From the cell containing the given text, extract its center point as [X, Y] coordinate. 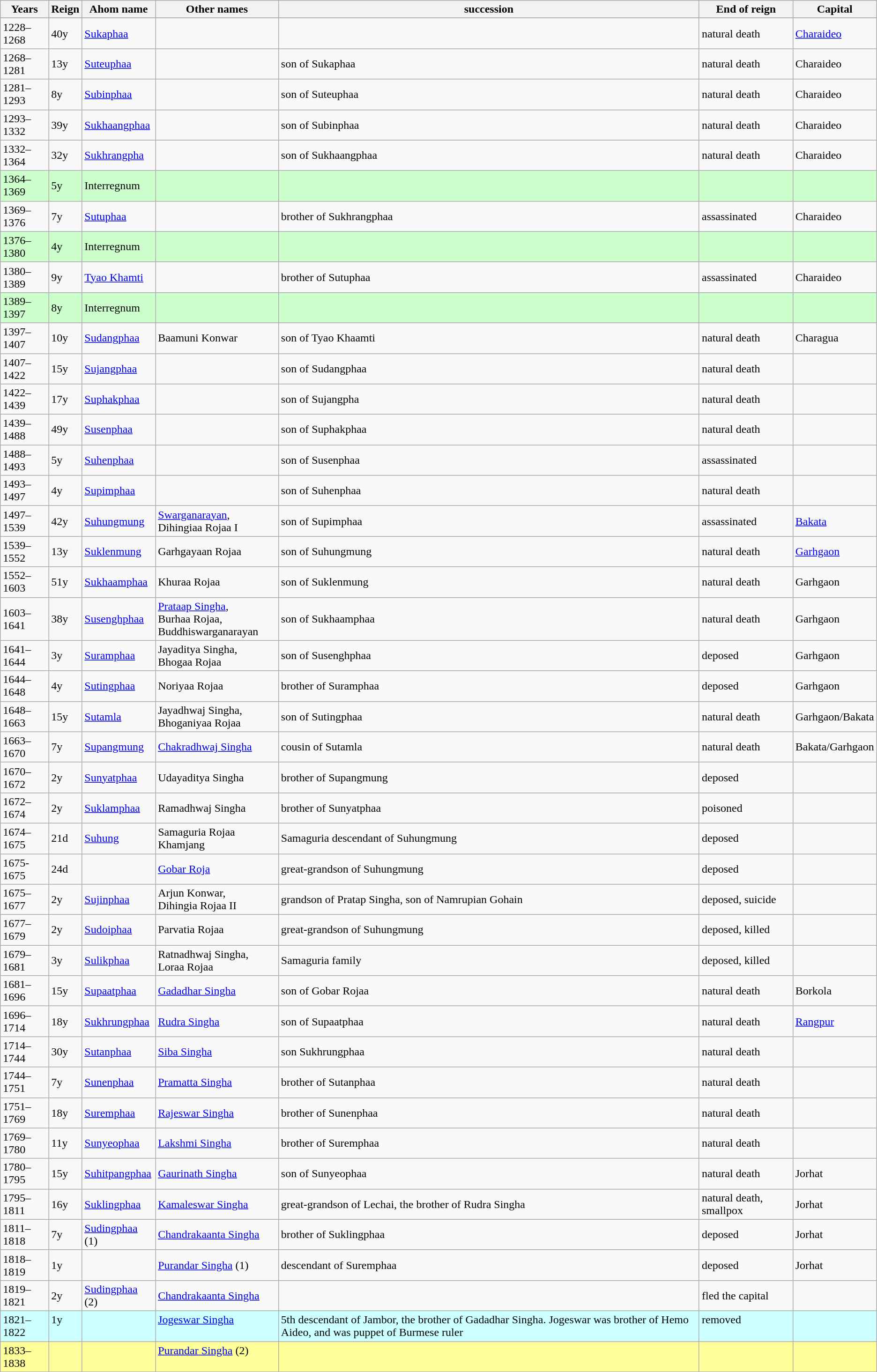
poisoned [746, 808]
21d [66, 838]
17y [66, 399]
son of Sudangphaa [489, 368]
son of Suhungmung [489, 552]
1795–1811 [24, 1204]
Garhgayaan Rojaa [217, 552]
Subinphaa [119, 95]
Reign [66, 9]
Gaurinath Singha [217, 1174]
5th descendant of Jambor, the brother of Gadadhar Singha. Jogeswar was brother of Hemo Aideo, and was puppet of Burmese ruler [489, 1326]
Lakshmi Singha [217, 1143]
son of Suklenmung [489, 582]
Jayadhwaj Singha, Bhoganiyaa Rojaa [217, 717]
son of Sukaphaa [489, 64]
Suteuphaa [119, 64]
Gadadhar Singha [217, 991]
Ramadhwaj Singha [217, 808]
brother of Supangmung [489, 778]
Purandar Singha (1) [217, 1265]
Prataap Singha, Burhaa Rojaa, Buddhiswarganarayan [217, 619]
brother of Sutuphaa [489, 277]
Sutanphaa [119, 1052]
1228–1268 [24, 34]
1539–1552 [24, 552]
1681–1696 [24, 991]
Bakata/Garhgaon [835, 747]
Baamuni Konwar [217, 338]
son of Supaatphaa [489, 1021]
51y [66, 582]
1439–1488 [24, 430]
removed [746, 1326]
son of Sukhaangphaa [489, 156]
Suramphaa [119, 656]
son of Susenphaa [489, 460]
1819–1821 [24, 1296]
Sudangphaa [119, 338]
Garhgaon/Bakata [835, 717]
Pramatta Singha [217, 1082]
Bakata [835, 521]
1397–1407 [24, 338]
deposed, suicide [746, 899]
Sulikphaa [119, 960]
grandson of Pratap Singha, son of Namrupian Gohain [489, 899]
1780–1795 [24, 1174]
End of reign [746, 9]
Capital [835, 9]
1821–1822 [24, 1326]
son of Sujangpha [489, 399]
cousin of Sutamla [489, 747]
Sudoiphaa [119, 930]
32y [66, 156]
1641–1644 [24, 656]
Tyao Khamti [119, 277]
Sutamla [119, 717]
Suhung [119, 838]
Samaguria Rojaa Khamjang [217, 838]
1744–1751 [24, 1082]
Ratnadhwaj Singha, Loraa Rojaa [217, 960]
Sudingphaa (2) [119, 1296]
1672–1674 [24, 808]
brother of Suramphaa [489, 686]
1751–1769 [24, 1113]
Samaguria family [489, 960]
1493–1497 [24, 491]
fled the capital [746, 1296]
Supimphaa [119, 491]
Jayaditya Singha, Bhogaa Rojaa [217, 656]
1422–1439 [24, 399]
1364–1369 [24, 185]
Sukaphaa [119, 34]
Sutingphaa [119, 686]
1696–1714 [24, 1021]
1281–1293 [24, 95]
16y [66, 1204]
Gobar Roja [217, 868]
1714–1744 [24, 1052]
Siba Singha [217, 1052]
Kamaleswar Singha [217, 1204]
son of Supimphaa [489, 521]
42y [66, 521]
Udayaditya Singha [217, 778]
son Sukhrungphaa [489, 1052]
1552–1603 [24, 582]
Purandar Singha (2) [217, 1357]
Suhungmung [119, 521]
Suklenmung [119, 552]
Sukhrungphaa [119, 1021]
30y [66, 1052]
1677–1679 [24, 930]
9y [66, 277]
descendant of Suremphaa [489, 1265]
son of Sunyeophaa [489, 1174]
1389–1397 [24, 307]
Rangpur [835, 1021]
1376–1380 [24, 246]
Suremphaa [119, 1113]
1769–1780 [24, 1143]
1811–1818 [24, 1235]
Chakradhwaj Singha [217, 747]
38y [66, 619]
11y [66, 1143]
son of Tyao Khaamti [489, 338]
natural death, smallpox [746, 1204]
1407–1422 [24, 368]
Suphakphaa [119, 399]
brother of Suremphaa [489, 1143]
1603–1641 [24, 619]
son of Gobar Rojaa [489, 991]
Samaguria descendant of Suhungmung [489, 838]
Ahom name [119, 9]
son of Subinphaa [489, 125]
Suhenphaa [119, 460]
brother of Sunyatphaa [489, 808]
Sunenphaa [119, 1082]
1497–1539 [24, 521]
1674–1675 [24, 838]
brother of Sunenphaa [489, 1113]
Susenghphaa [119, 619]
39y [66, 125]
Charagua [835, 338]
Noriyaa Rojaa [217, 686]
succession [489, 9]
1670–1672 [24, 778]
Supaatphaa [119, 991]
Swarganarayan, Dihingiaa Rojaa I [217, 521]
Suklingphaa [119, 1204]
son of Sukhaamphaa [489, 619]
Sujinphaa [119, 899]
brother of Suklingphaa [489, 1235]
1679–1681 [24, 960]
brother of Sukhrangphaa [489, 216]
Khuraa Rojaa [217, 582]
great-grandson of Lechai, the brother of Rudra Singha [489, 1204]
40y [66, 34]
1663–1670 [24, 747]
Years [24, 9]
son of Susenghphaa [489, 656]
1380–1389 [24, 277]
Suklamphaa [119, 808]
Other names [217, 9]
1369–1376 [24, 216]
1332–1364 [24, 156]
10y [66, 338]
Sukhrangpha [119, 156]
Rajeswar Singha [217, 1113]
1644–1648 [24, 686]
brother of Sutanphaa [489, 1082]
1293–1332 [24, 125]
1488–1493 [24, 460]
Parvatia Rojaa [217, 930]
son of Suhenphaa [489, 491]
1268–1281 [24, 64]
Sunyeophaa [119, 1143]
1675-1675 [24, 868]
1648–1663 [24, 717]
1818–1819 [24, 1265]
son of Suteuphaa [489, 95]
Sukhaamphaa [119, 582]
Borkola [835, 991]
1833–1838 [24, 1357]
son of Suphakphaa [489, 430]
Sujangphaa [119, 368]
Arjun Konwar, Dihingia Rojaa II [217, 899]
Sunyatphaa [119, 778]
Susenphaa [119, 430]
49y [66, 430]
son of Sutingphaa [489, 717]
1675–1677 [24, 899]
Suhitpangphaa [119, 1174]
Jogeswar Singha [217, 1326]
Sutuphaa [119, 216]
Supangmung [119, 747]
Sukhaangphaa [119, 125]
Rudra Singha [217, 1021]
24d [66, 868]
Sudingphaa (1) [119, 1235]
